Find where the given text appears and provide that cell's center as [x, y] coordinate. 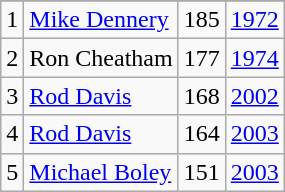
1974 [254, 58]
168 [202, 96]
1 [12, 20]
5 [12, 172]
177 [202, 58]
2002 [254, 96]
151 [202, 172]
2 [12, 58]
3 [12, 96]
164 [202, 134]
Michael Boley [101, 172]
4 [12, 134]
Ron Cheatham [101, 58]
Mike Dennery [101, 20]
1972 [254, 20]
185 [202, 20]
